Find where the given text appears and provide that cell's center as [X, Y] coordinate. 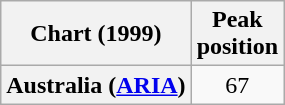
Australia (ARIA) [96, 85]
67 [237, 85]
Peakposition [237, 34]
Chart (1999) [96, 34]
